Return [X, Y] of the center of cell containing provided text 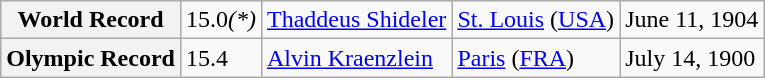
St. Louis (USA) [536, 20]
Thaddeus Shideler [356, 20]
15.4 [220, 58]
World Record [91, 20]
Paris (FRA) [536, 58]
Alvin Kraenzlein [356, 58]
15.0(*) [220, 20]
June 11, 1904 [692, 20]
July 14, 1900 [692, 58]
Olympic Record [91, 58]
